Provide the [X, Y] coordinate of the cell's center where the given text is located.  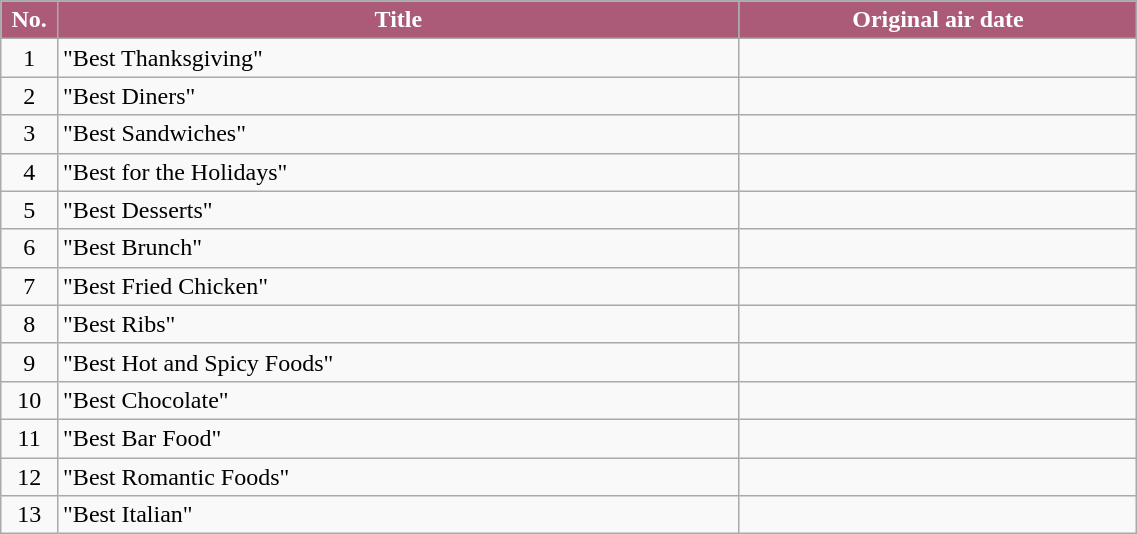
"Best Thanksgiving" [399, 58]
12 [30, 477]
Title [399, 20]
"Best Bar Food" [399, 438]
4 [30, 172]
"Best Italian" [399, 515]
"Best Hot and Spicy Foods" [399, 362]
"Best Diners" [399, 96]
"Best Fried Chicken" [399, 286]
"Best Desserts" [399, 210]
6 [30, 248]
"Best Chocolate" [399, 400]
5 [30, 210]
"Best Romantic Foods" [399, 477]
2 [30, 96]
"Best for the Holidays" [399, 172]
1 [30, 58]
"Best Ribs" [399, 324]
13 [30, 515]
"Best Sandwiches" [399, 134]
11 [30, 438]
9 [30, 362]
"Best Brunch" [399, 248]
7 [30, 286]
8 [30, 324]
Original air date [938, 20]
3 [30, 134]
No. [30, 20]
10 [30, 400]
